Scan for the cell matching the given text and deliver its [X, Y] coordinate at center. 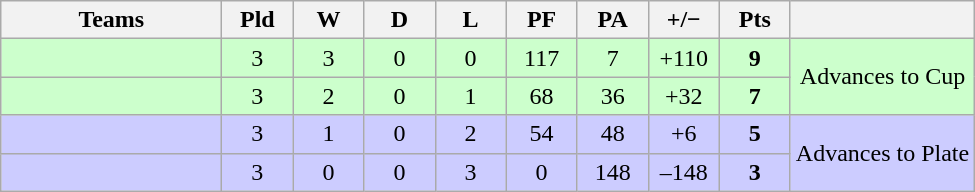
Advances to Plate [882, 153]
W [328, 20]
9 [754, 58]
–148 [684, 172]
48 [612, 134]
+32 [684, 96]
+6 [684, 134]
148 [612, 172]
Teams [112, 20]
D [400, 20]
L [470, 20]
PA [612, 20]
117 [542, 58]
54 [542, 134]
Pts [754, 20]
Advances to Cup [882, 77]
+110 [684, 58]
36 [612, 96]
PF [542, 20]
Pld [258, 20]
5 [754, 134]
68 [542, 96]
+/− [684, 20]
